Find where the given text appears and provide that cell's center as (X, Y) coordinate. 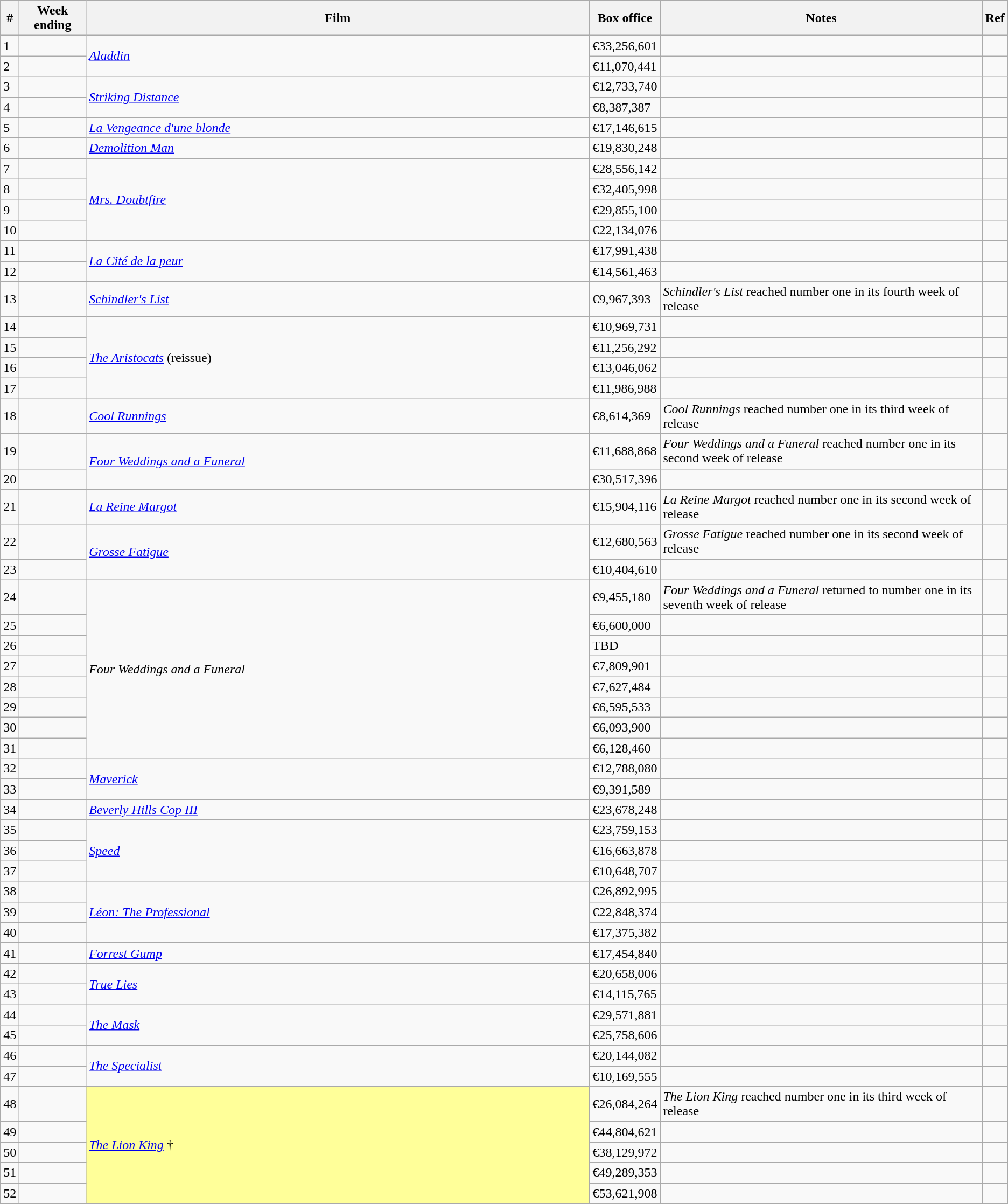
4 (10, 107)
€9,391,589 (625, 789)
22 (10, 542)
26 (10, 645)
9 (10, 210)
€16,663,878 (625, 851)
€20,658,006 (625, 973)
50 (10, 1152)
€32,405,998 (625, 189)
51 (10, 1173)
# (10, 18)
45 (10, 1035)
33 (10, 789)
6 (10, 148)
Four Weddings and a Funeral returned to number one in its seventh week of release (821, 597)
La Reine Margot (338, 506)
Mrs. Doubtfire (338, 199)
The Aristocats (reissue) (338, 358)
Box office (625, 18)
Schindler's List reached number one in its fourth week of release (821, 300)
44 (10, 1014)
10 (10, 230)
24 (10, 597)
37 (10, 871)
Aladdin (338, 56)
€53,621,908 (625, 1193)
Cool Runnings reached number one in its third week of release (821, 416)
1 (10, 46)
41 (10, 953)
32 (10, 769)
5 (10, 128)
Striking Distance (338, 97)
Forrest Gump (338, 953)
True Lies (338, 984)
Maverick (338, 779)
The Mask (338, 1025)
23 (10, 569)
€10,648,707 (625, 871)
25 (10, 625)
3 (10, 87)
Film (338, 18)
40 (10, 932)
€12,680,563 (625, 542)
Grosse Fatigue (338, 552)
€25,758,606 (625, 1035)
€11,688,868 (625, 451)
19 (10, 451)
€9,967,393 (625, 300)
€12,733,740 (625, 87)
€26,892,995 (625, 892)
Grosse Fatigue reached number one in its second week of release (821, 542)
35 (10, 830)
Week ending (53, 18)
€17,454,840 (625, 953)
16 (10, 368)
29 (10, 707)
Notes (821, 18)
€6,093,900 (625, 728)
€17,991,438 (625, 250)
30 (10, 728)
The Lion King † (338, 1145)
€28,556,142 (625, 169)
€6,600,000 (625, 625)
Cool Runnings (338, 416)
€23,678,248 (625, 810)
Ref (995, 18)
20 (10, 479)
43 (10, 994)
€33,256,601 (625, 46)
48 (10, 1104)
36 (10, 851)
42 (10, 973)
€14,115,765 (625, 994)
The Lion King reached number one in its third week of release (821, 1104)
€11,986,988 (625, 388)
€19,830,248 (625, 148)
€10,969,731 (625, 327)
€23,759,153 (625, 830)
28 (10, 687)
2 (10, 66)
La Reine Margot reached number one in its second week of release (821, 506)
34 (10, 810)
18 (10, 416)
€22,848,374 (625, 912)
€8,387,387 (625, 107)
€17,375,382 (625, 932)
€49,289,353 (625, 1173)
€6,128,460 (625, 748)
€11,256,292 (625, 347)
38 (10, 892)
46 (10, 1056)
13 (10, 300)
€15,904,116 (625, 506)
Léon: The Professional (338, 912)
€10,169,555 (625, 1076)
39 (10, 912)
€13,046,062 (625, 368)
€8,614,369 (625, 416)
€12,788,080 (625, 769)
Four Weddings and a Funeral reached number one in its second week of release (821, 451)
49 (10, 1132)
Speed (338, 851)
21 (10, 506)
La Vengeance d'une blonde (338, 128)
€9,455,180 (625, 597)
€22,134,076 (625, 230)
€30,517,396 (625, 479)
€14,561,463 (625, 271)
31 (10, 748)
€38,129,972 (625, 1152)
Beverly Hills Cop III (338, 810)
TBD (625, 645)
12 (10, 271)
The Specialist (338, 1066)
€17,146,615 (625, 128)
Schindler's List (338, 300)
14 (10, 327)
€7,627,484 (625, 687)
47 (10, 1076)
€10,404,610 (625, 569)
€29,855,100 (625, 210)
€11,070,441 (625, 66)
Demolition Man (338, 148)
€20,144,082 (625, 1056)
€44,804,621 (625, 1132)
17 (10, 388)
11 (10, 250)
52 (10, 1193)
La Cité de la peur (338, 261)
7 (10, 169)
€29,571,881 (625, 1014)
€26,084,264 (625, 1104)
15 (10, 347)
8 (10, 189)
€7,809,901 (625, 666)
€6,595,533 (625, 707)
27 (10, 666)
